Detect which cell encompasses the target text, then output its [x, y] center coordinate. 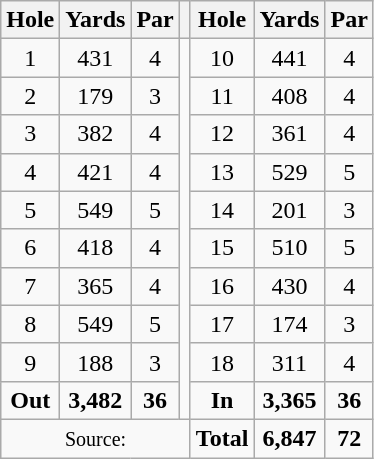
15 [222, 248]
418 [96, 248]
510 [290, 248]
201 [290, 210]
421 [96, 172]
6 [30, 248]
430 [290, 286]
12 [222, 134]
382 [96, 134]
9 [30, 362]
431 [96, 58]
441 [290, 58]
3,365 [290, 400]
408 [290, 96]
Out [30, 400]
72 [349, 438]
8 [30, 324]
In [222, 400]
311 [290, 362]
365 [96, 286]
18 [222, 362]
11 [222, 96]
2 [30, 96]
7 [30, 286]
361 [290, 134]
188 [96, 362]
17 [222, 324]
179 [96, 96]
Total [222, 438]
16 [222, 286]
3,482 [96, 400]
13 [222, 172]
1 [30, 58]
Source: [96, 438]
174 [290, 324]
529 [290, 172]
10 [222, 58]
14 [222, 210]
6,847 [290, 438]
